Capture the cell that displays the provided text and extract its (X, Y) central coordinate. 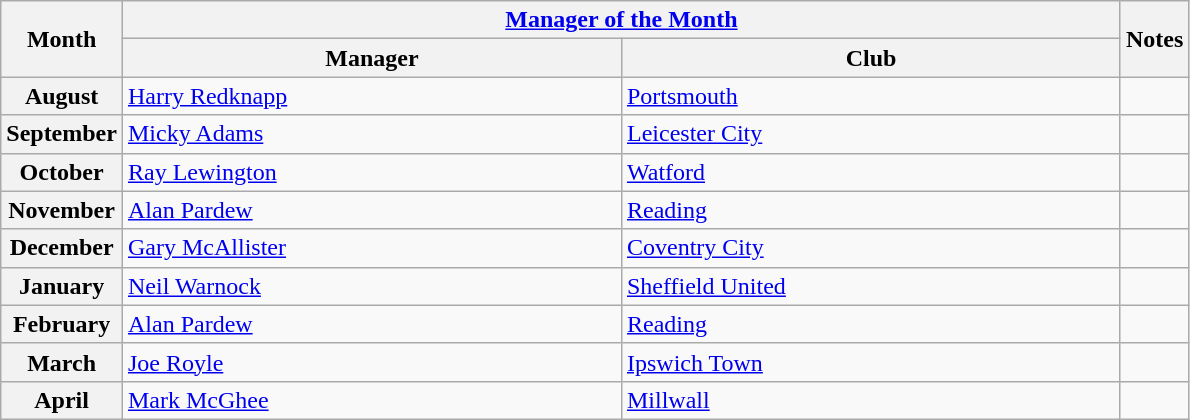
Gary McAllister (372, 248)
Manager (372, 58)
February (62, 324)
Neil Warnock (372, 286)
Ray Lewington (372, 172)
Mark McGhee (372, 400)
Sheffield United (870, 286)
Notes (1154, 39)
Manager of the Month (621, 20)
Club (870, 58)
Portsmouth (870, 96)
Coventry City (870, 248)
Micky Adams (372, 134)
Watford (870, 172)
October (62, 172)
September (62, 134)
March (62, 362)
April (62, 400)
Leicester City (870, 134)
Month (62, 39)
Ipswich Town (870, 362)
Millwall (870, 400)
Joe Royle (372, 362)
August (62, 96)
January (62, 286)
November (62, 210)
Harry Redknapp (372, 96)
December (62, 248)
